For the text-containing cell, return its midpoint in [X, Y] coordinate format. 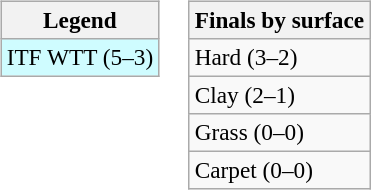
Legend [80, 20]
Hard (3–2) [279, 57]
Grass (0–0) [279, 133]
ITF WTT (5–3) [80, 57]
Clay (2–1) [279, 95]
Finals by surface [279, 20]
Carpet (0–0) [279, 171]
